Provide the [X, Y] coordinate of the cell's center where the given text is located.  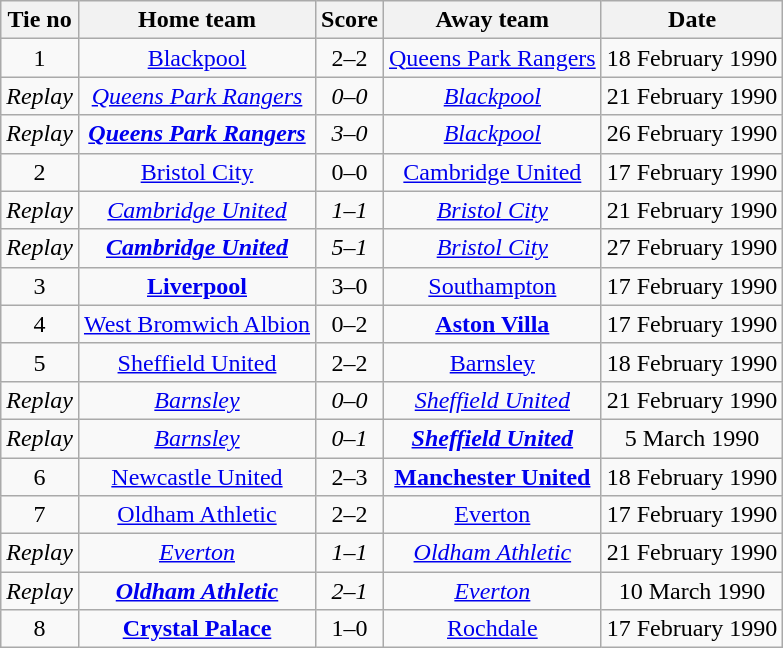
Crystal Palace [196, 629]
Tie no [40, 20]
4 [40, 324]
Aston Villa [493, 324]
2–3 [350, 477]
8 [40, 629]
Liverpool [196, 286]
5 [40, 362]
0–1 [350, 438]
2 [40, 172]
1 [40, 58]
7 [40, 515]
5–1 [350, 248]
6 [40, 477]
1–0 [350, 629]
Manchester United [493, 477]
Date [692, 20]
0–2 [350, 324]
West Bromwich Albion [196, 324]
Home team [196, 20]
Score [350, 20]
10 March 1990 [692, 591]
Newcastle United [196, 477]
26 February 1990 [692, 134]
Away team [493, 20]
Southampton [493, 286]
5 March 1990 [692, 438]
27 February 1990 [692, 248]
3 [40, 286]
Rochdale [493, 629]
2–1 [350, 591]
